Provide the (X, Y) coordinate of the cell's center where the given text is located.  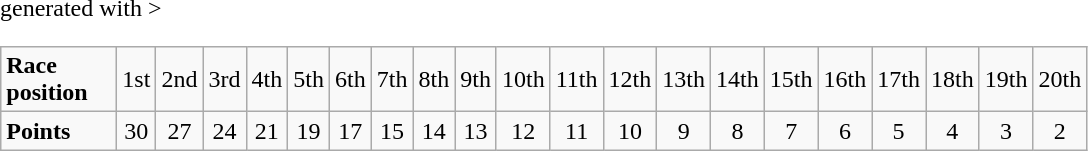
18th (953, 80)
13th (684, 80)
5th (309, 80)
12 (523, 131)
6 (845, 131)
15th (791, 80)
24 (224, 131)
19 (309, 131)
4th (267, 80)
2nd (180, 80)
14th (738, 80)
3 (1006, 131)
27 (180, 131)
21 (267, 131)
9th (476, 80)
14 (434, 131)
Points (59, 131)
15 (392, 131)
19th (1006, 80)
8th (434, 80)
13 (476, 131)
2 (1060, 131)
3rd (224, 80)
17 (350, 131)
10th (523, 80)
12th (630, 80)
5 (899, 131)
11 (576, 131)
8 (738, 131)
17th (899, 80)
7th (392, 80)
30 (136, 131)
1st (136, 80)
20th (1060, 80)
11th (576, 80)
16th (845, 80)
Race position (59, 80)
4 (953, 131)
6th (350, 80)
7 (791, 131)
10 (630, 131)
9 (684, 131)
